Extract the (x, y) coordinate from the center of the cell holding the provided text.  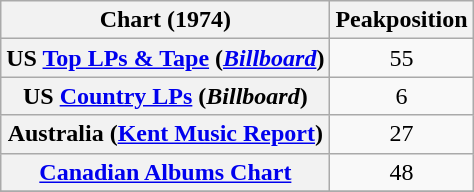
US Country LPs (Billboard) (166, 96)
US Top LPs & Tape (Billboard) (166, 58)
55 (402, 58)
27 (402, 134)
Canadian Albums Chart (166, 172)
Chart (1974) (166, 20)
48 (402, 172)
Australia (Kent Music Report) (166, 134)
6 (402, 96)
Peakposition (402, 20)
